From the cell containing the given text, extract its center point as (X, Y) coordinate. 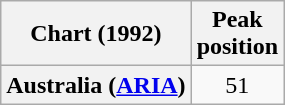
Peakposition (237, 34)
Chart (1992) (96, 34)
Australia (ARIA) (96, 85)
51 (237, 85)
